For the text-containing cell, return its midpoint in (X, Y) coordinate format. 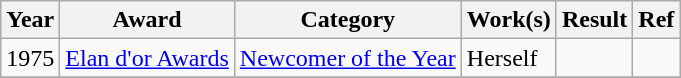
Category (348, 20)
1975 (30, 58)
Herself (508, 58)
Work(s) (508, 20)
Elan d'or Awards (147, 58)
Ref (656, 20)
Award (147, 20)
Result (594, 20)
Year (30, 20)
Newcomer of the Year (348, 58)
